Scan for the cell matching the given text and deliver its [X, Y] coordinate at center. 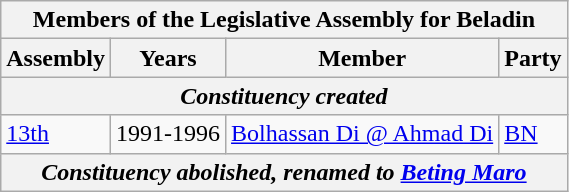
Constituency created [284, 96]
13th [56, 134]
Members of the Legislative Assembly for Beladin [284, 20]
Member [362, 58]
1991-1996 [168, 134]
Party [533, 58]
BN [533, 134]
Bolhassan Di @ Ahmad Di [362, 134]
Assembly [56, 58]
Years [168, 58]
Constituency abolished, renamed to Beting Maro [284, 172]
